Scan for the cell matching the given text and deliver its (X, Y) coordinate at center. 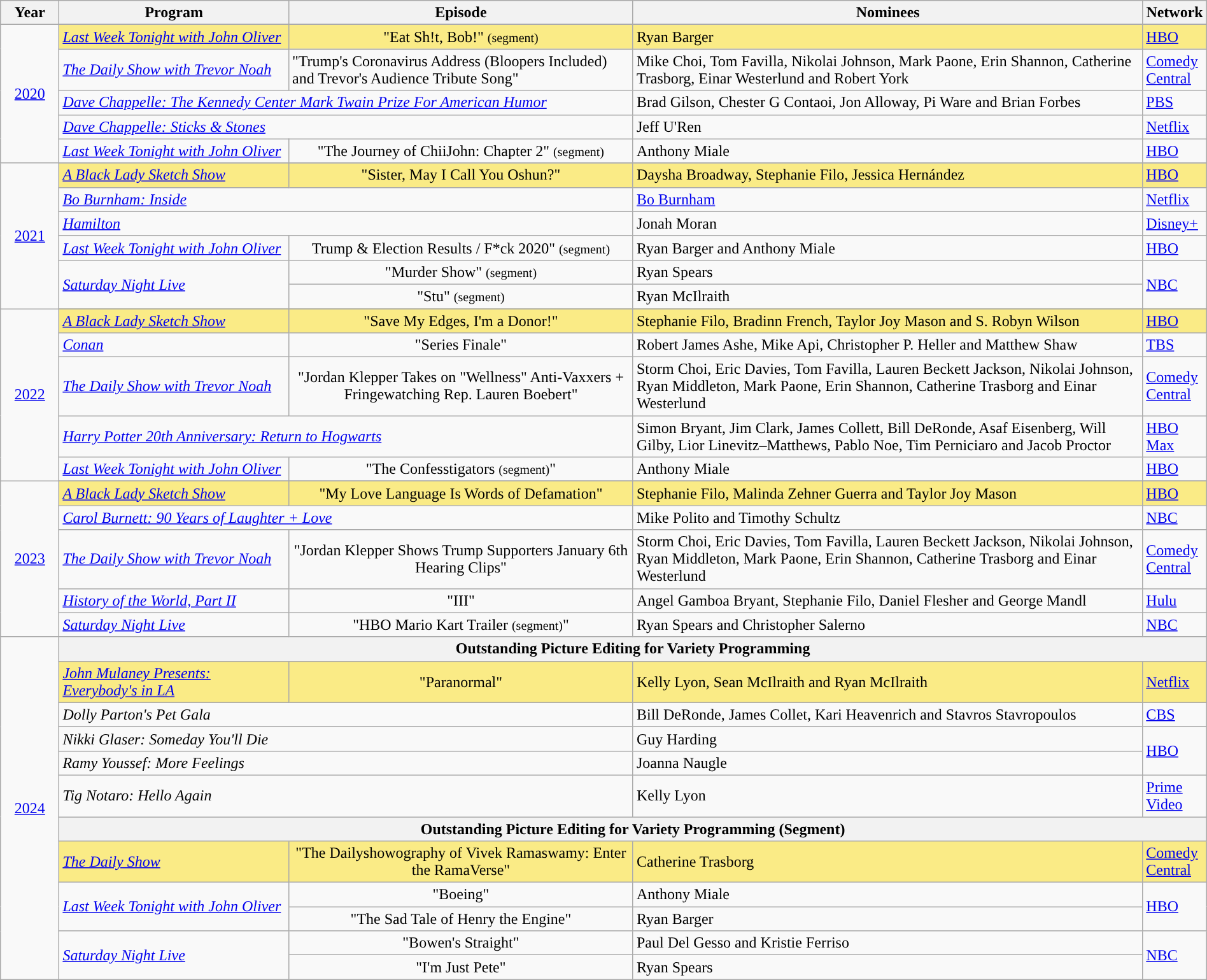
Ramy Youssef: More Feelings (346, 763)
Jeff U'Ren (887, 127)
"The Journey of ChiiJohn: Chapter 2" (segment) (461, 151)
"Series Finale" (461, 345)
Bo Burnham: Inside (346, 199)
Stephanie Filo, Bradinn French, Taylor Joy Mason and S. Robyn Wilson (887, 320)
Episode (461, 13)
Kelly Lyon (887, 796)
Year (30, 13)
Simon Bryant, Jim Clark, James Collett, Bill DeRonde, Asaf Eisenberg, Will Gilby, Lior Linevitz–Matthews, Pablo Noe, Tim Perniciaro and Jacob Proctor (887, 437)
Robert James Ashe, Mike Api, Christopher P. Heller and Matthew Shaw (887, 345)
"Jordan Klepper Takes on "Wellness" Anti-Vaxxers + Fringewatching Rep. Lauren Boebert" (461, 387)
2023 (30, 559)
Paul Del Gesso and Kristie Ferriso (887, 943)
Dave Chappelle: The Kennedy Center Mark Twain Prize For American Humor (346, 103)
Ryan McIlraith (887, 296)
"Save My Edges, I'm a Donor!" (461, 320)
Nominees (887, 13)
Prime Video (1175, 796)
CBS (1175, 714)
Outstanding Picture Editing for Variety Programming (633, 649)
The Daily Show (174, 862)
2020 (30, 94)
"Trump's Coronavirus Address (Bloopers Included) and Trevor's Audience Tribute Song" (461, 70)
Ryan Barger and Anthony Miale (887, 248)
Conan (174, 345)
"Stu" (segment) (461, 296)
"Boeing" (461, 895)
"Bowen's Straight" (461, 943)
Network (1175, 13)
HBO Max (1175, 437)
Guy Harding (887, 739)
Hamilton (346, 224)
Tig Notaro: Hello Again (346, 796)
"Murder Show" (segment) (461, 272)
Catherine Trasborg (887, 862)
TBS (1175, 345)
Stephanie Filo, Malinda Zehner Guerra and Taylor Joy Mason (887, 494)
Brad Gilson, Chester G Contaoi, Jon Alloway, Pi Ware and Brian Forbes (887, 103)
2022 (30, 395)
Dolly Parton's Pet Gala (346, 714)
Joanna Naugle (887, 763)
Carol Burnett: 90 Years of Laughter + Love (346, 518)
History of the World, Part II (174, 600)
"Sister, May I Call You Oshun?" (461, 175)
"The Sad Tale of Henry the Engine" (461, 919)
Program (174, 13)
"Paranormal" (461, 681)
Angel Gamboa Bryant, Stephanie Filo, Daniel Flesher and George Mandl (887, 600)
Daysha Broadway, Stephanie Filo, Jessica Hernández (887, 175)
Ryan Spears and Christopher Salerno (887, 625)
"III" (461, 600)
PBS (1175, 103)
"Eat Sh!t, Bob!" (segment) (461, 37)
"The Confesstigators (segment)" (461, 469)
Kelly Lyon, Sean McIlraith and Ryan McIlraith (887, 681)
Jonah Moran (887, 224)
"The Dailyshowography of Vivek Ramaswamy: Enter the RamaVerse" (461, 862)
Trump & Election Results / F*ck 2020" (segment) (461, 248)
"I'm Just Pete" (461, 967)
"My Love Language Is Words of Defamation" (461, 494)
"HBO Mario Kart Trailer (segment)" (461, 625)
Harry Potter 20th Anniversary: Return to Hogwarts (346, 437)
Bo Burnham (887, 199)
Hulu (1175, 600)
Nikki Glaser: Someday You'll Die (346, 739)
Disney+ (1175, 224)
Mike Choi, Tom Favilla, Nikolai Johnson, Mark Paone, Erin Shannon, Catherine Trasborg, Einar Westerlund and Robert York (887, 70)
2024 (30, 808)
Outstanding Picture Editing for Variety Programming (Segment) (633, 828)
Bill DeRonde, James Collet, Kari Heavenrich and Stavros Stavropoulos (887, 714)
Mike Polito and Timothy Schultz (887, 518)
2021 (30, 236)
John Mulaney Presents: Everybody's in LA (174, 681)
"Jordan Klepper Shows Trump Supporters January 6th Hearing Clips" (461, 559)
Dave Chappelle: Sticks & Stones (346, 127)
